Identify which cell holds the provided text, then report its (X, Y) central coordinate. 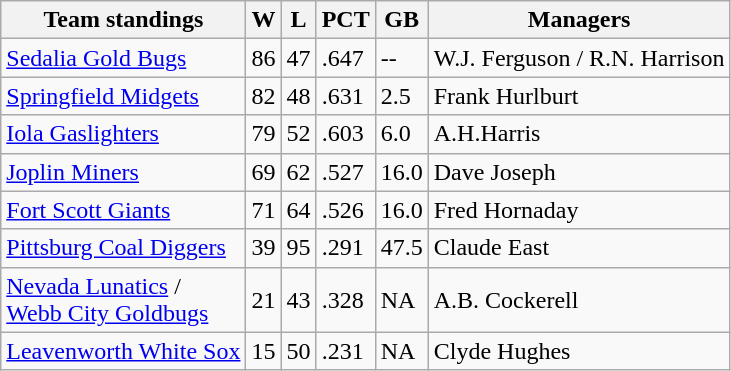
86 (264, 58)
69 (264, 172)
47 (298, 58)
Pittsburg Coal Diggers (124, 248)
.603 (346, 134)
47.5 (402, 248)
39 (264, 248)
Team standings (124, 20)
.527 (346, 172)
.631 (346, 96)
W.J. Ferguson / R.N. Harrison (579, 58)
Fred Hornaday (579, 210)
Frank Hurlburt (579, 96)
.647 (346, 58)
.231 (346, 351)
79 (264, 134)
62 (298, 172)
Springfield Midgets (124, 96)
A.B. Cockerell (579, 300)
21 (264, 300)
.526 (346, 210)
Claude East (579, 248)
43 (298, 300)
52 (298, 134)
50 (298, 351)
Joplin Miners (124, 172)
Leavenworth White Sox (124, 351)
A.H.Harris (579, 134)
Fort Scott Giants (124, 210)
W (264, 20)
64 (298, 210)
95 (298, 248)
-- (402, 58)
6.0 (402, 134)
82 (264, 96)
.291 (346, 248)
L (298, 20)
71 (264, 210)
PCT (346, 20)
Iola Gaslighters (124, 134)
GB (402, 20)
Managers (579, 20)
Clyde Hughes (579, 351)
Sedalia Gold Bugs (124, 58)
Nevada Lunatics / Webb City Goldbugs (124, 300)
15 (264, 351)
Dave Joseph (579, 172)
2.5 (402, 96)
48 (298, 96)
.328 (346, 300)
